Scan for the cell matching the given text and deliver its (X, Y) coordinate at center. 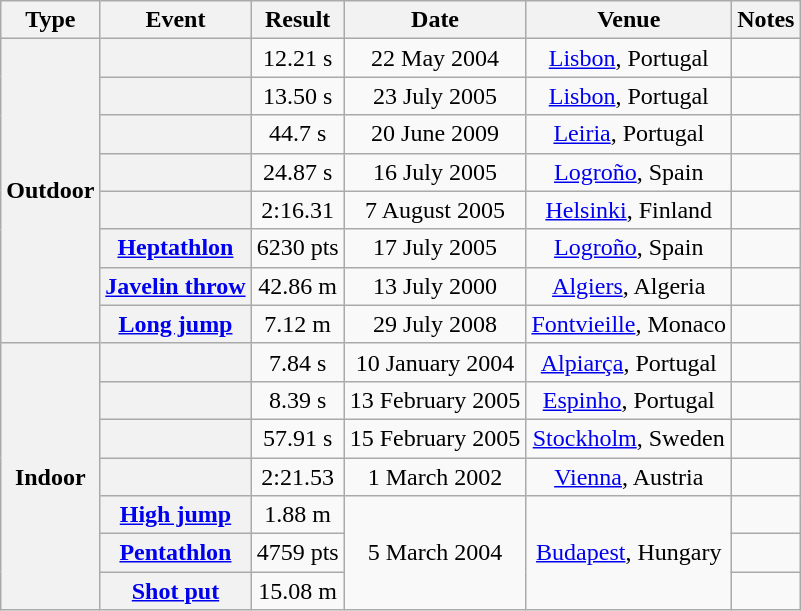
2:16.31 (298, 210)
13 July 2000 (435, 286)
57.91 s (298, 438)
7.84 s (298, 362)
42.86 m (298, 286)
Venue (629, 20)
44.7 s (298, 134)
High jump (176, 515)
5 March 2004 (435, 553)
24.87 s (298, 172)
13.50 s (298, 96)
Result (298, 20)
Javelin throw (176, 286)
Shot put (176, 591)
Long jump (176, 324)
16 July 2005 (435, 172)
17 July 2005 (435, 248)
Vienna, Austria (629, 477)
Leiria, Portugal (629, 134)
Date (435, 20)
Outdoor (50, 191)
Budapest, Hungary (629, 553)
23 July 2005 (435, 96)
10 January 2004 (435, 362)
Stockholm, Sweden (629, 438)
Helsinki, Finland (629, 210)
15 February 2005 (435, 438)
29 July 2008 (435, 324)
Event (176, 20)
Alpiarça, Portugal (629, 362)
22 May 2004 (435, 58)
Pentathlon (176, 553)
6230 pts (298, 248)
20 June 2009 (435, 134)
13 February 2005 (435, 400)
Heptathlon (176, 248)
8.39 s (298, 400)
12.21 s (298, 58)
15.08 m (298, 591)
7 August 2005 (435, 210)
Algiers, Algeria (629, 286)
1 March 2002 (435, 477)
Espinho, Portugal (629, 400)
7.12 m (298, 324)
1.88 m (298, 515)
Type (50, 20)
Fontvieille, Monaco (629, 324)
Indoor (50, 476)
Notes (766, 20)
2:21.53 (298, 477)
4759 pts (298, 553)
